Capture the cell that displays the provided text and extract its [x, y] central coordinate. 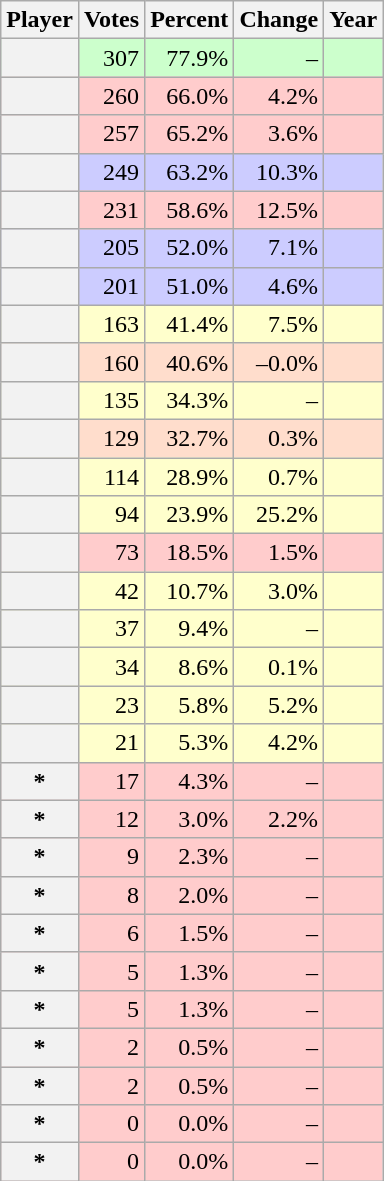
307 [111, 58]
5.8% [190, 705]
51.0% [190, 286]
40.6% [190, 362]
Year [354, 20]
41.4% [190, 324]
114 [111, 477]
8.6% [190, 667]
77.9% [190, 58]
4.3% [190, 781]
65.2% [190, 134]
129 [111, 438]
0.7% [279, 477]
34.3% [190, 400]
63.2% [190, 172]
3.6% [279, 134]
73 [111, 553]
94 [111, 515]
7.5% [279, 324]
23 [111, 705]
8 [111, 895]
34 [111, 667]
52.0% [190, 248]
257 [111, 134]
Percent [190, 20]
42 [111, 591]
12.5% [279, 210]
9 [111, 857]
Change [279, 20]
10.7% [190, 591]
163 [111, 324]
7.1% [279, 248]
12 [111, 819]
18.5% [190, 553]
6 [111, 933]
58.6% [190, 210]
249 [111, 172]
231 [111, 210]
9.4% [190, 629]
4.6% [279, 286]
160 [111, 362]
17 [111, 781]
0.3% [279, 438]
66.0% [190, 96]
25.2% [279, 515]
37 [111, 629]
10.3% [279, 172]
Player [40, 20]
260 [111, 96]
2.2% [279, 819]
2.3% [190, 857]
201 [111, 286]
2.0% [190, 895]
Votes [111, 20]
0.1% [279, 667]
135 [111, 400]
–0.0% [279, 362]
28.9% [190, 477]
205 [111, 248]
23.9% [190, 515]
32.7% [190, 438]
5.2% [279, 705]
21 [111, 743]
5.3% [190, 743]
